Detect which cell encompasses the target text, then output its (X, Y) center coordinate. 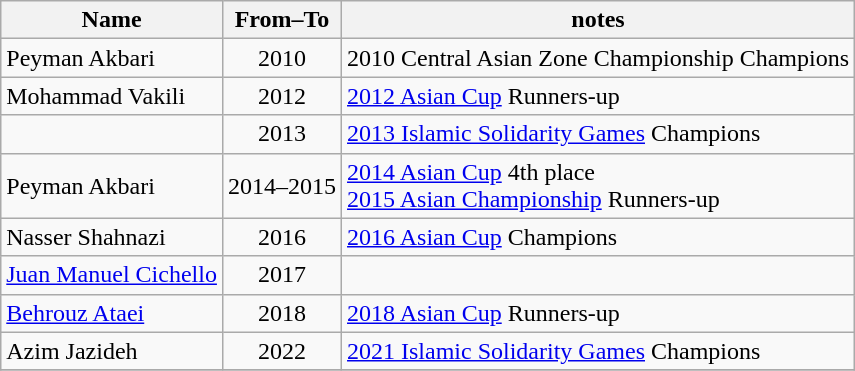
2017 (282, 275)
2013 (282, 134)
2013 Islamic Solidarity Games Champions (598, 134)
2010 (282, 58)
2010 Central Asian Zone Championship Champions (598, 58)
Azim Jazideh (112, 351)
Behrouz Ataei (112, 313)
Juan Manuel Cichello (112, 275)
2014 Asian Cup 4th place2015 Asian Championship Runners-up (598, 186)
2022 (282, 351)
2018 (282, 313)
From–To (282, 20)
notes (598, 20)
2012 Asian Cup Runners-up (598, 96)
2018 Asian Cup Runners-up (598, 313)
2012 (282, 96)
Nasser Shahnazi (112, 237)
2014–2015 (282, 186)
Name (112, 20)
2016 Asian Cup Champions (598, 237)
Mohammad Vakili (112, 96)
2021 Islamic Solidarity Games Champions (598, 351)
2016 (282, 237)
